For the text-containing cell, return its midpoint in [x, y] coordinate format. 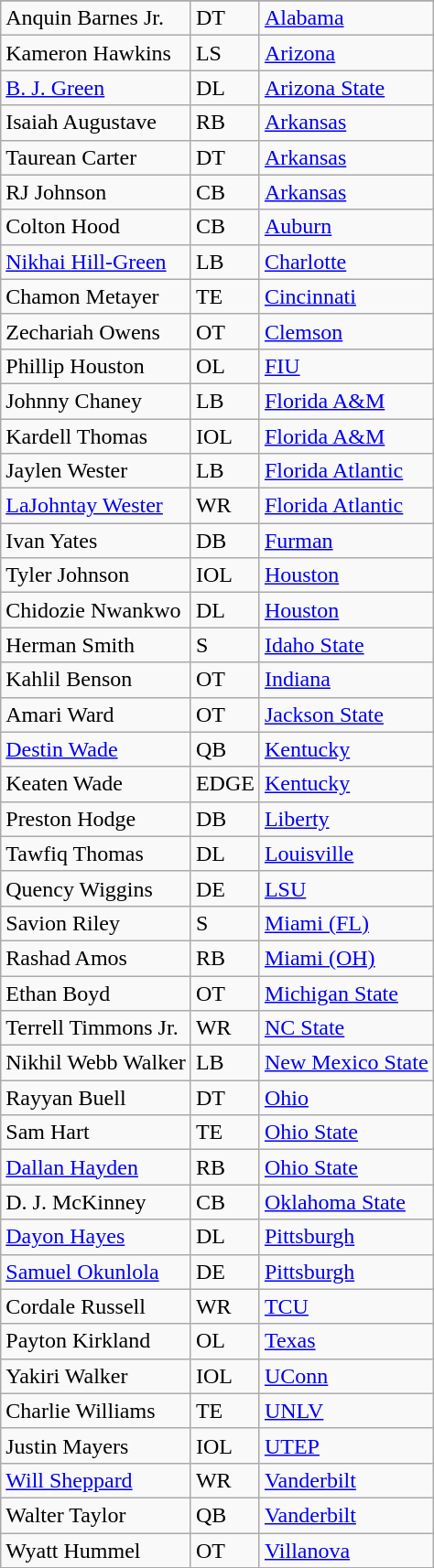
Michigan State [346, 993]
Jackson State [346, 714]
Amari Ward [96, 714]
D. J. McKinney [96, 1202]
Payton Kirkland [96, 1341]
Auburn [346, 227]
Miami (OH) [346, 958]
Jaylen Wester [96, 471]
B. J. Green [96, 88]
Keaten Wade [96, 784]
Taurean Carter [96, 157]
Will Sheppard [96, 1480]
Sam Hart [96, 1133]
Colton Hood [96, 227]
UNLV [346, 1411]
Terrell Timmons Jr. [96, 1028]
Preston Hodge [96, 819]
UTEP [346, 1445]
Furman [346, 541]
Ethan Boyd [96, 993]
Miami (FL) [346, 923]
Oklahoma State [346, 1202]
Destin Wade [96, 749]
Arizona State [346, 88]
Quency Wiggins [96, 888]
Cordale Russell [96, 1306]
Savion Riley [96, 923]
Kardell Thomas [96, 436]
Tyler Johnson [96, 575]
Ohio [346, 1098]
Rashad Amos [96, 958]
UConn [346, 1376]
FIU [346, 366]
Dayon Hayes [96, 1237]
RJ Johnson [96, 192]
Louisville [346, 854]
Anquin Barnes Jr. [96, 18]
LSU [346, 888]
Alabama [346, 18]
EDGE [225, 784]
TCU [346, 1306]
Texas [346, 1341]
Ivan Yates [96, 541]
Dallan Hayden [96, 1167]
NC State [346, 1028]
Herman Smith [96, 645]
LaJohntay Wester [96, 506]
Idaho State [346, 645]
Cincinnati [346, 296]
Nikhil Webb Walker [96, 1063]
Zechariah Owens [96, 331]
Charlie Williams [96, 1411]
Yakiri Walker [96, 1376]
Nikhai Hill-Green [96, 262]
Phillip Houston [96, 366]
Tawfiq Thomas [96, 854]
Walter Taylor [96, 1515]
New Mexico State [346, 1063]
Clemson [346, 331]
Samuel Okunlola [96, 1272]
Charlotte [346, 262]
Chamon Metayer [96, 296]
Arizona [346, 53]
Isaiah Augustave [96, 123]
Villanova [346, 1551]
Johnny Chaney [96, 401]
Kahlil Benson [96, 680]
LS [225, 53]
Chidozie Nwankwo [96, 610]
Rayyan Buell [96, 1098]
Indiana [346, 680]
Liberty [346, 819]
Kameron Hawkins [96, 53]
Justin Mayers [96, 1445]
Wyatt Hummel [96, 1551]
